Detect which cell encompasses the target text, then output its [x, y] center coordinate. 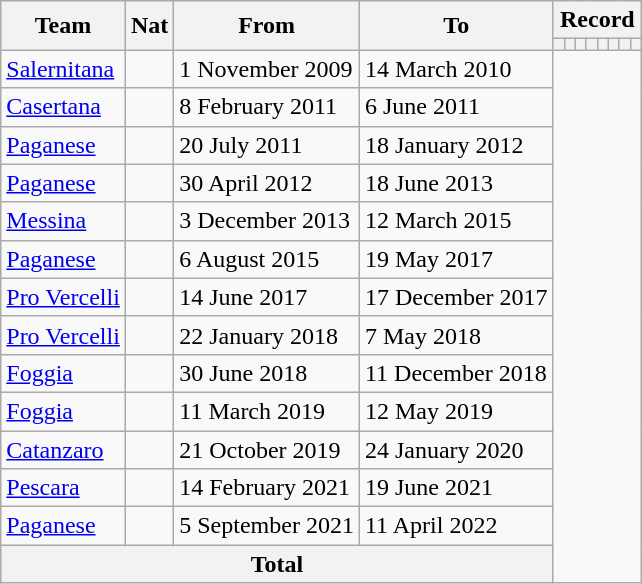
Salernitana [64, 69]
11 March 2019 [267, 411]
Pescara [64, 488]
6 August 2015 [267, 259]
Messina [64, 221]
12 May 2019 [456, 411]
Nat [149, 26]
14 February 2021 [267, 488]
Total [277, 564]
Catanzaro [64, 449]
Record [597, 20]
14 June 2017 [267, 297]
Casertana [64, 107]
7 May 2018 [456, 335]
20 July 2011 [267, 145]
Team [64, 26]
From [267, 26]
5 September 2021 [267, 526]
8 February 2011 [267, 107]
6 June 2011 [456, 107]
18 January 2012 [456, 145]
30 April 2012 [267, 183]
11 December 2018 [456, 373]
18 June 2013 [456, 183]
30 June 2018 [267, 373]
21 October 2019 [267, 449]
19 June 2021 [456, 488]
14 March 2010 [456, 69]
19 May 2017 [456, 259]
17 December 2017 [456, 297]
11 April 2022 [456, 526]
12 March 2015 [456, 221]
To [456, 26]
22 January 2018 [267, 335]
3 December 2013 [267, 221]
1 November 2009 [267, 69]
24 January 2020 [456, 449]
